For the text-containing cell, return its midpoint in [x, y] coordinate format. 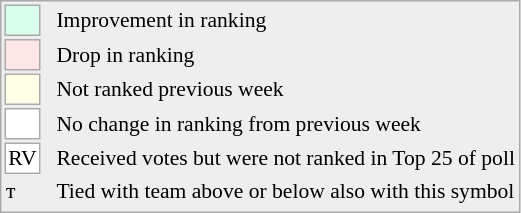
Improvement in ranking [286, 20]
Not ranked previous week [286, 90]
RV [22, 158]
No change in ranking from previous week [286, 124]
Drop in ranking [286, 55]
Tied with team above or below also with this symbol [286, 191]
Received votes but were not ranked in Top 25 of poll [286, 158]
т [22, 191]
